Scan for the cell matching the given text and deliver its (X, Y) coordinate at center. 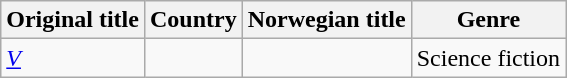
Science fiction (488, 58)
Original title (73, 20)
V (73, 58)
Country (193, 20)
Norwegian title (326, 20)
Genre (488, 20)
